Return [X, Y] of the center of cell containing provided text 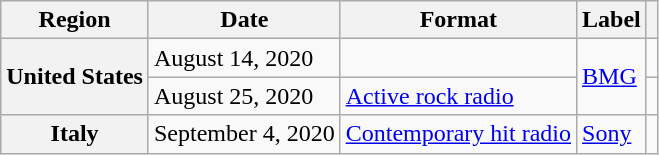
Contemporary hit radio [458, 134]
Italy [75, 134]
Active rock radio [458, 96]
Format [458, 20]
September 4, 2020 [244, 134]
August 14, 2020 [244, 58]
United States [75, 77]
Date [244, 20]
Label [612, 20]
Sony [612, 134]
Region [75, 20]
August 25, 2020 [244, 96]
BMG [612, 77]
